Search for the cell housing the specified text and yield its (X, Y) center coordinate. 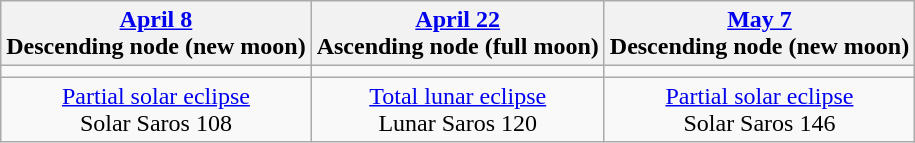
Partial solar eclipseSolar Saros 108 (156, 110)
Total lunar eclipseLunar Saros 120 (458, 110)
April 22Ascending node (full moon) (458, 34)
Partial solar eclipseSolar Saros 146 (759, 110)
May 7Descending node (new moon) (759, 34)
April 8Descending node (new moon) (156, 34)
